Return (x, y) of the center of cell containing provided text 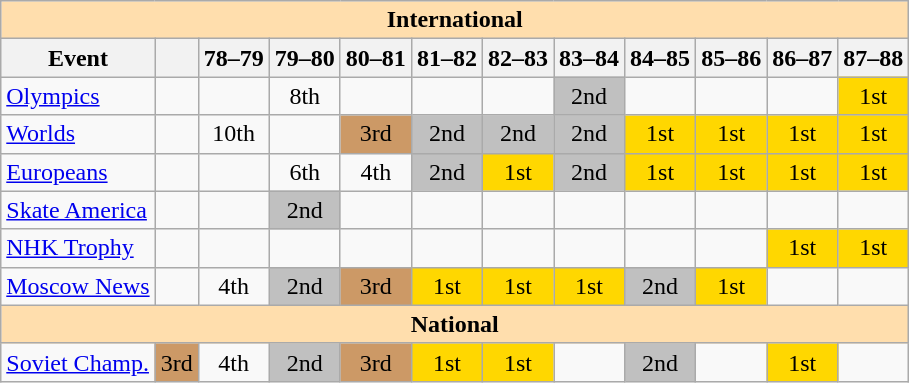
8th (304, 96)
Soviet Champ. (78, 362)
78–79 (234, 58)
85–86 (732, 58)
80–81 (376, 58)
10th (234, 134)
Worlds (78, 134)
79–80 (304, 58)
Event (78, 58)
Europeans (78, 172)
81–82 (446, 58)
Skate America (78, 210)
84–85 (660, 58)
Moscow News (78, 286)
6th (304, 172)
87–88 (874, 58)
82–83 (518, 58)
NHK Trophy (78, 248)
National (455, 324)
83–84 (590, 58)
International (455, 20)
86–87 (802, 58)
Olympics (78, 96)
